Search for the cell housing the specified text and yield its [x, y] center coordinate. 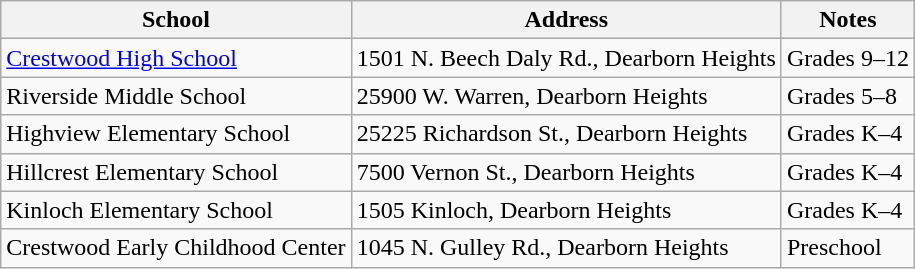
Crestwood High School [176, 58]
Hillcrest Elementary School [176, 172]
1505 Kinloch, Dearborn Heights [566, 210]
25225 Richardson St., Dearborn Heights [566, 134]
1045 N. Gulley Rd., Dearborn Heights [566, 248]
Highview Elementary School [176, 134]
7500 Vernon St., Dearborn Heights [566, 172]
Crestwood Early Childhood Center [176, 248]
Kinloch Elementary School [176, 210]
Riverside Middle School [176, 96]
1501 N. Beech Daly Rd., Dearborn Heights [566, 58]
Grades 5–8 [848, 96]
Address [566, 20]
Preschool [848, 248]
Grades 9–12 [848, 58]
Notes [848, 20]
School [176, 20]
25900 W. Warren, Dearborn Heights [566, 96]
